Pinpoint the cell where the given text exists, returning its (X, Y) midpoint coordinate. 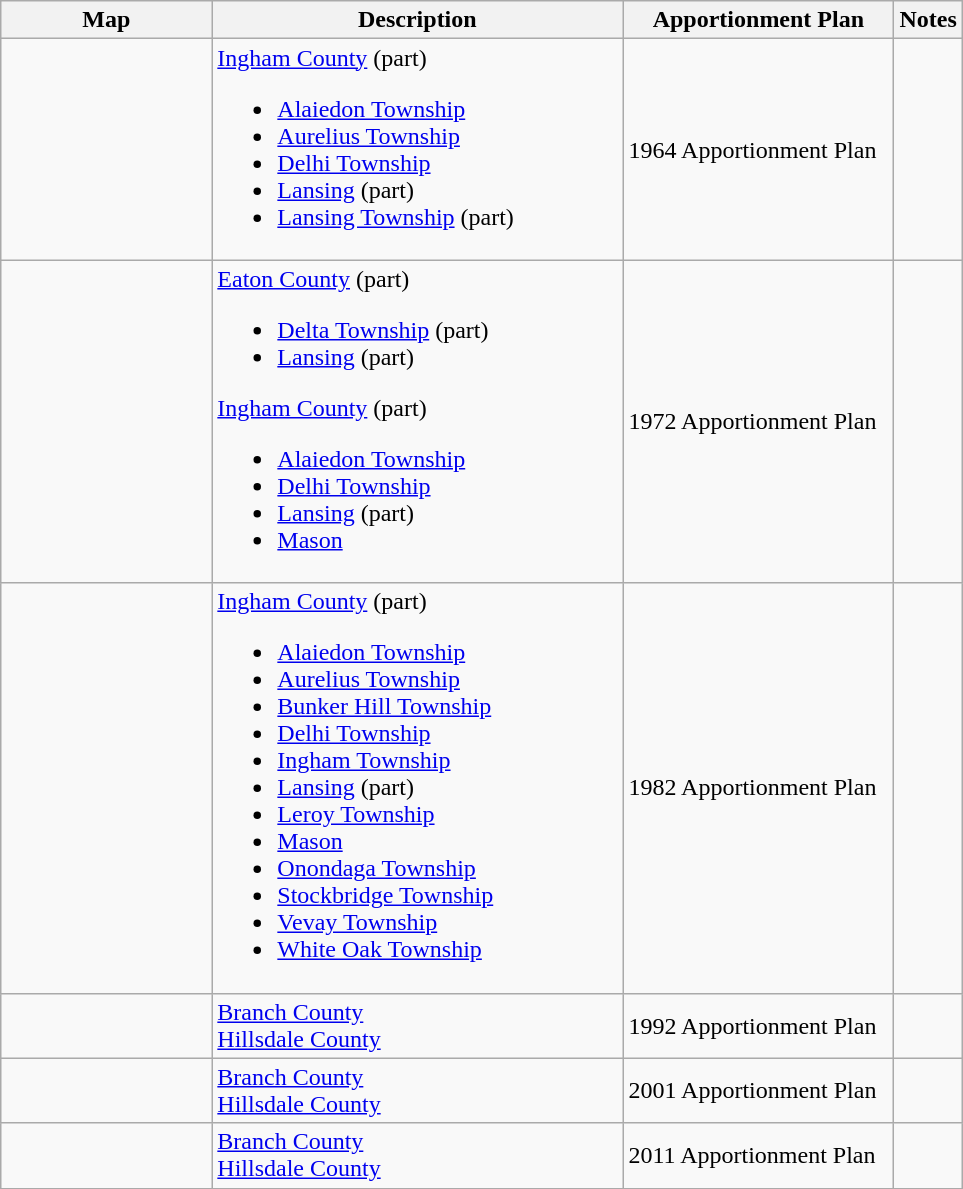
Map (106, 20)
1972 Apportionment Plan (758, 422)
Description (418, 20)
Ingham County (part)Alaiedon TownshipAurelius TownshipDelhi TownshipLansing (part)Lansing Township (part) (418, 150)
2011 Apportionment Plan (758, 1156)
Notes (928, 20)
1982 Apportionment Plan (758, 788)
2001 Apportionment Plan (758, 1090)
Apportionment Plan (758, 20)
Eaton County (part)Delta Township (part)Lansing (part)Ingham County (part)Alaiedon TownshipDelhi TownshipLansing (part)Mason (418, 422)
1964 Apportionment Plan (758, 150)
1992 Apportionment Plan (758, 1026)
